Search for the cell housing the specified text and yield its (X, Y) center coordinate. 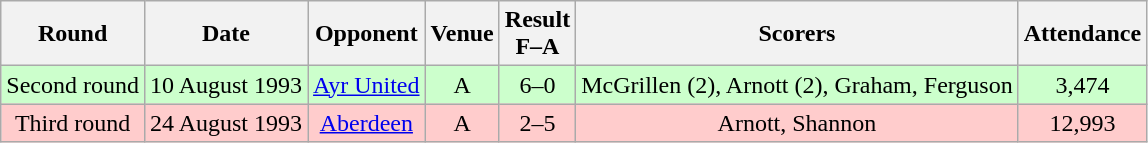
12,993 (1082, 123)
Attendance (1082, 34)
10 August 1993 (226, 85)
6–0 (537, 85)
Ayr United (367, 85)
3,474 (1082, 85)
Second round (73, 85)
Aberdeen (367, 123)
24 August 1993 (226, 123)
Round (73, 34)
ResultF–A (537, 34)
2–5 (537, 123)
Venue (462, 34)
Date (226, 34)
McGrillen (2), Arnott (2), Graham, Ferguson (798, 85)
Opponent (367, 34)
Arnott, Shannon (798, 123)
Third round (73, 123)
Scorers (798, 34)
